Search for the cell housing the specified text and yield its [x, y] center coordinate. 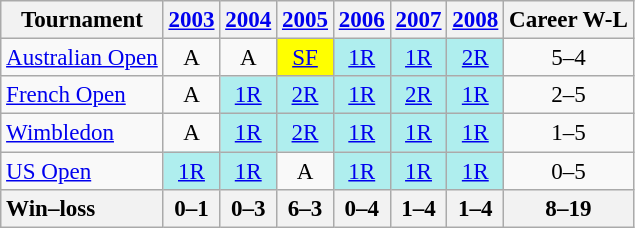
Win–loss [82, 209]
6–3 [306, 209]
Australian Open [82, 58]
2004 [248, 20]
Wimbledon [82, 133]
2005 [306, 20]
SF [306, 58]
2007 [418, 20]
2008 [476, 20]
0–4 [362, 209]
Career W-L [568, 20]
2006 [362, 20]
2003 [192, 20]
French Open [82, 95]
1–5 [568, 133]
0–1 [192, 209]
0–3 [248, 209]
0–5 [568, 171]
Tournament [82, 20]
2–5 [568, 95]
5–4 [568, 58]
8–19 [568, 209]
US Open [82, 171]
